Output the [X, Y] coordinate of the center of the cell containing the given text.  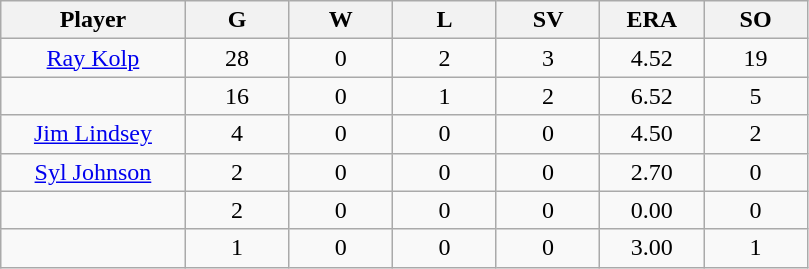
SV [548, 20]
3 [548, 58]
SO [756, 20]
4 [237, 134]
0.00 [652, 210]
28 [237, 58]
5 [756, 96]
Jim Lindsey [93, 134]
ERA [652, 20]
19 [756, 58]
16 [237, 96]
2.70 [652, 172]
Syl Johnson [93, 172]
G [237, 20]
Player [93, 20]
4.52 [652, 58]
6.52 [652, 96]
3.00 [652, 248]
W [341, 20]
Ray Kolp [93, 58]
4.50 [652, 134]
L [445, 20]
